Return the [x, y] coordinate for the center point of the cell that contains the specified text.  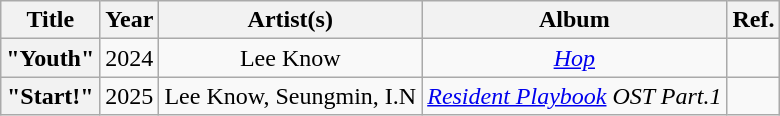
"Youth" [50, 58]
Album [574, 20]
2024 [130, 58]
Year [130, 20]
Lee Know, Seungmin, I.N [290, 96]
Title [50, 20]
Resident Playbook OST Part.1 [574, 96]
Hop [574, 58]
Artist(s) [290, 20]
Lee Know [290, 58]
2025 [130, 96]
"Start!" [50, 96]
Ref. [754, 20]
